From the cell containing the given text, extract its center point as (X, Y) coordinate. 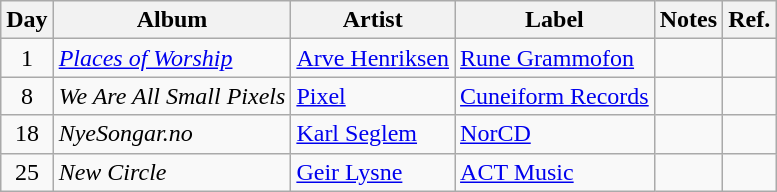
NyeSongar.no (172, 134)
Rune Grammofon (555, 58)
We Are All Small Pixels (172, 96)
Geir Lysne (373, 172)
NorCD (555, 134)
Pixel (373, 96)
New Circle (172, 172)
Cuneiform Records (555, 96)
1 (27, 58)
18 (27, 134)
Karl Seglem (373, 134)
Arve Henriksen (373, 58)
ACT Music (555, 172)
Notes (688, 20)
Artist (373, 20)
Day (27, 20)
Album (172, 20)
25 (27, 172)
Places of Worship (172, 58)
Label (555, 20)
Ref. (750, 20)
8 (27, 96)
